Provide the [x, y] coordinate of the cell's center where the given text is located.  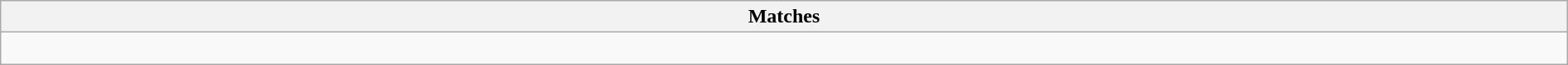
Matches [784, 17]
